Extract the [X, Y] coordinate from the center of the cell holding the provided text.  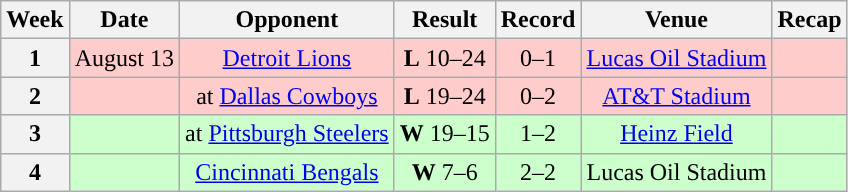
Heinz Field [676, 134]
Recap [810, 20]
3 [35, 134]
W 7–6 [444, 172]
Venue [676, 20]
L 19–24 [444, 96]
Cincinnati Bengals [288, 172]
at Pittsburgh Steelers [288, 134]
0–1 [538, 58]
1 [35, 58]
L 10–24 [444, 58]
2–2 [538, 172]
Week [35, 20]
Detroit Lions [288, 58]
4 [35, 172]
2 [35, 96]
August 13 [124, 58]
W 19–15 [444, 134]
Record [538, 20]
Date [124, 20]
Result [444, 20]
AT&T Stadium [676, 96]
Opponent [288, 20]
0–2 [538, 96]
1–2 [538, 134]
at Dallas Cowboys [288, 96]
